Scan for the cell matching the given text and deliver its [x, y] coordinate at center. 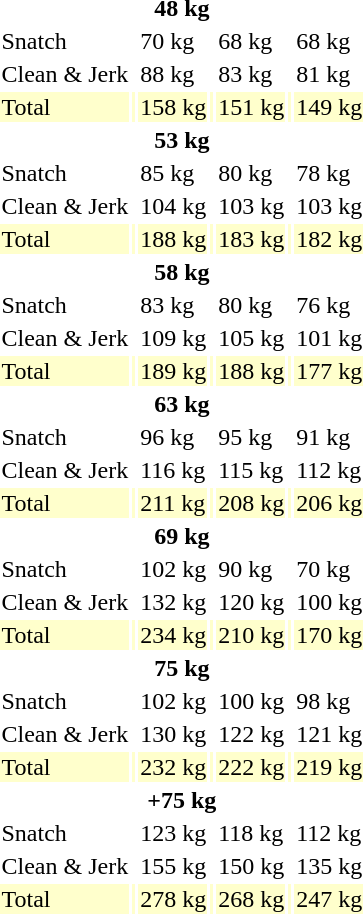
103 kg [252, 206]
109 kg [174, 338]
104 kg [174, 206]
130 kg [174, 734]
105 kg [252, 338]
90 kg [252, 569]
155 kg [174, 866]
210 kg [252, 635]
118 kg [252, 833]
68 kg [252, 41]
70 kg [174, 41]
211 kg [174, 503]
222 kg [252, 767]
115 kg [252, 470]
150 kg [252, 866]
123 kg [174, 833]
120 kg [252, 602]
158 kg [174, 107]
122 kg [252, 734]
234 kg [174, 635]
88 kg [174, 74]
95 kg [252, 437]
278 kg [174, 899]
268 kg [252, 899]
100 kg [252, 701]
96 kg [174, 437]
151 kg [252, 107]
232 kg [174, 767]
208 kg [252, 503]
132 kg [174, 602]
85 kg [174, 173]
189 kg [174, 371]
116 kg [174, 470]
183 kg [252, 239]
